Return the [x, y] coordinate for the center point of the cell that contains the specified text.  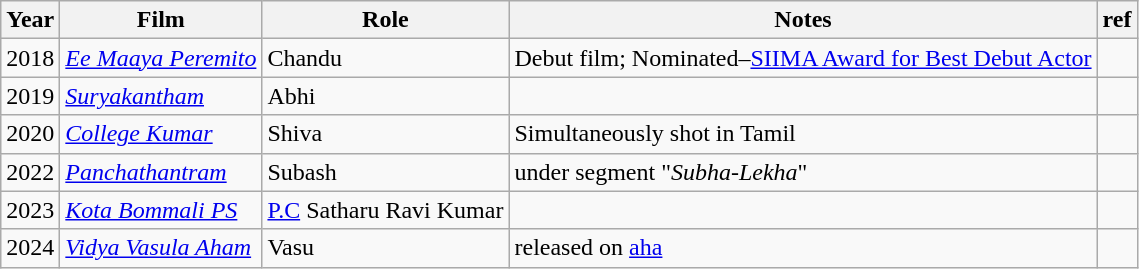
Simultaneously shot in Tamil [803, 134]
Shiva [386, 134]
Vidya Vasula Aham [161, 248]
2018 [30, 58]
under segment "Subha-Lekha" [803, 172]
Film [161, 20]
Year [30, 20]
ref [1117, 20]
Subash [386, 172]
P.C Satharu Ravi Kumar [386, 210]
Vasu [386, 248]
Suryakantham [161, 96]
2019 [30, 96]
Abhi [386, 96]
College Kumar [161, 134]
released on aha [803, 248]
Ee Maaya Peremito [161, 58]
Role [386, 20]
Notes [803, 20]
Chandu [386, 58]
Panchathantram [161, 172]
Kota Bommali PS [161, 210]
2022 [30, 172]
Debut film; Nominated–SIIMA Award for Best Debut Actor [803, 58]
2023 [30, 210]
2024 [30, 248]
2020 [30, 134]
